Provide the (x, y) coordinate of the cell's center where the given text is located.  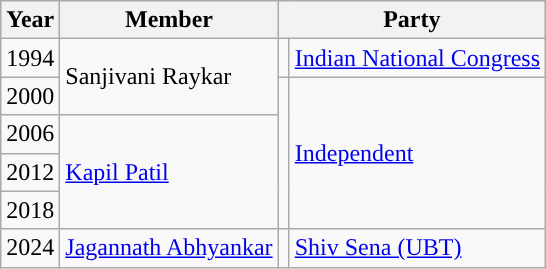
2006 (30, 134)
Jagannath Abhyankar (169, 248)
Sanjivani Raykar (169, 77)
Shiv Sena (UBT) (417, 248)
Independent (417, 153)
Indian National Congress (417, 58)
2024 (30, 248)
Kapil Patil (169, 172)
Member (169, 20)
2012 (30, 172)
Party (412, 20)
1994 (30, 58)
2000 (30, 96)
Year (30, 20)
2018 (30, 210)
